Determine the [x, y] coordinate at the center of the cell enclosing the given text.  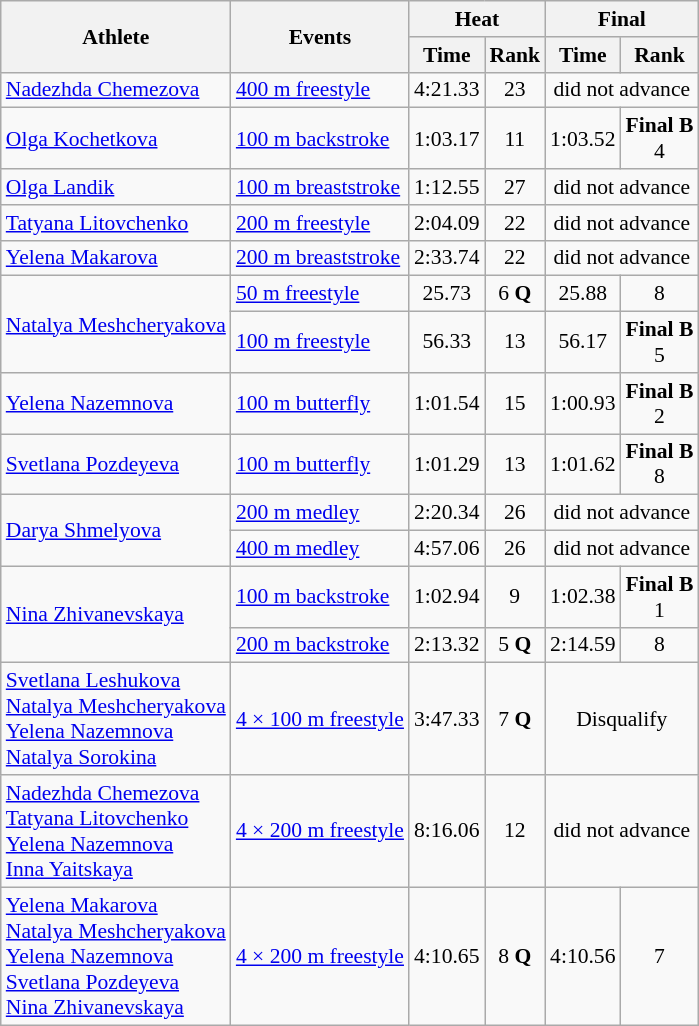
50 m freestyle [320, 294]
Athlete [116, 36]
2:13.32 [446, 645]
Nadezhda Chemezova [116, 90]
Nadezhda ChemezovaTatyana LitovchenkoYelena NazemnovaInna Yaitskaya [116, 831]
2:33.74 [446, 258]
56.33 [446, 342]
4:57.06 [446, 549]
4:10.65 [446, 956]
Disqualify [622, 719]
1:01.62 [582, 464]
1:02.38 [582, 596]
11 [514, 138]
7 Q [514, 719]
12 [514, 831]
Darya Shmelyova [116, 530]
15 [514, 404]
4:10.56 [582, 956]
1:01.54 [446, 404]
Olga Landik [116, 187]
7 [660, 956]
23 [514, 90]
56.17 [582, 342]
8:16.06 [446, 831]
2:20.34 [446, 513]
2:04.09 [446, 223]
200 m backstroke [320, 645]
25.73 [446, 294]
Final B5 [660, 342]
400 m medley [320, 549]
27 [514, 187]
100 m freestyle [320, 342]
100 m breaststroke [320, 187]
4:21.33 [446, 90]
Final B4 [660, 138]
4 × 100 m freestyle [320, 719]
6 Q [514, 294]
3:47.33 [446, 719]
1:00.93 [582, 404]
Olga Kochetkova [116, 138]
Heat [477, 19]
5 Q [514, 645]
Final B8 [660, 464]
Final B2 [660, 404]
200 m breaststroke [320, 258]
2:14.59 [582, 645]
Final B1 [660, 596]
1:12.55 [446, 187]
Events [320, 36]
1:03.17 [446, 138]
Nina Zhivanevskaya [116, 614]
Svetlana Pozdeyeva [116, 464]
Yelena MakarovaNatalya MeshcheryakovaYelena NazemnovaSvetlana PozdeyevaNina Zhivanevskaya [116, 956]
1:01.29 [446, 464]
Natalya Meshcheryakova [116, 324]
200 m freestyle [320, 223]
Yelena Makarova [116, 258]
25.88 [582, 294]
Svetlana LeshukovaNatalya MeshcheryakovaYelena NazemnovaNatalya Sorokina [116, 719]
400 m freestyle [320, 90]
1:03.52 [582, 138]
Tatyana Litovchenko [116, 223]
Yelena Nazemnova [116, 404]
8 Q [514, 956]
200 m medley [320, 513]
1:02.94 [446, 596]
Final [622, 19]
9 [514, 596]
